Provide the [X, Y] coordinate of the cell's center where the given text is located.  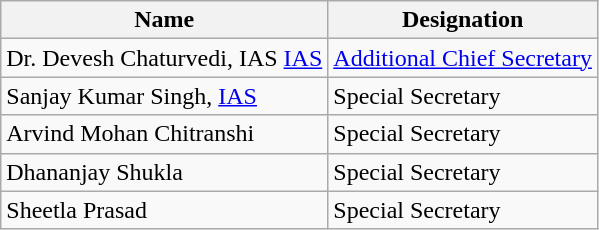
Arvind Mohan Chitranshi [164, 134]
Sanjay Kumar Singh, IAS [164, 96]
Additional Chief Secretary [463, 58]
Name [164, 20]
Sheetla Prasad [164, 210]
Dr. Devesh Chaturvedi, IAS IAS [164, 58]
Designation [463, 20]
Dhananjay Shukla [164, 172]
